Search for the cell housing the specified text and yield its [X, Y] center coordinate. 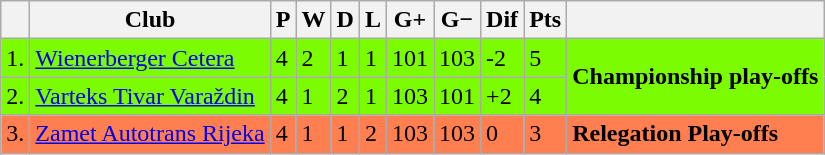
Relegation Play-offs [696, 134]
-2 [502, 58]
Championship play-offs [696, 77]
Pts [546, 20]
Club [150, 20]
G+ [410, 20]
W [314, 20]
Varteks Tivar Varaždin [150, 96]
Zamet Autotrans Rijeka [150, 134]
Wienerberger Cetera [150, 58]
1. [16, 58]
5 [546, 58]
+2 [502, 96]
P [283, 20]
G− [458, 20]
3 [546, 134]
Dif [502, 20]
0 [502, 134]
L [372, 20]
3. [16, 134]
2. [16, 96]
D [345, 20]
